Return [x, y] of the center of cell containing provided text 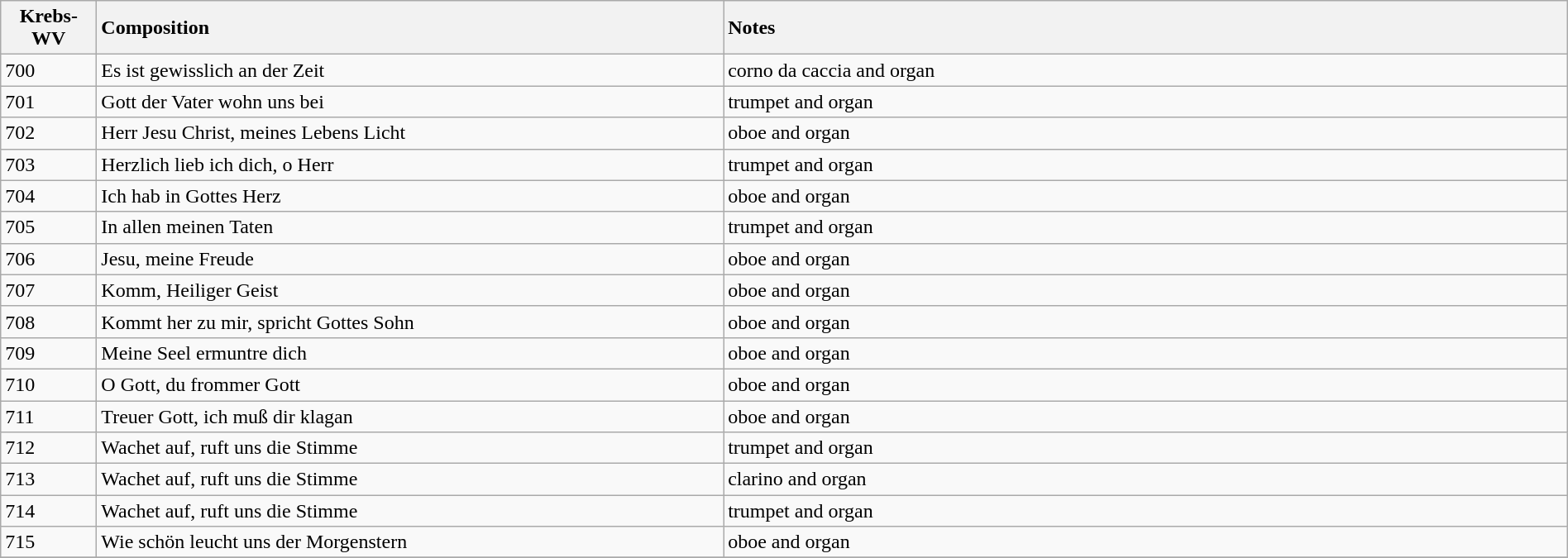
Notes [1146, 28]
corno da caccia and organ [1146, 70]
Herzlich lieb ich dich, o Herr [410, 165]
Jesu, meine Freude [410, 259]
712 [49, 448]
700 [49, 70]
713 [49, 479]
Meine Seel ermuntre dich [410, 353]
706 [49, 259]
702 [49, 133]
714 [49, 511]
Komm, Heiliger Geist [410, 290]
Wie schön leucht uns der Morgenstern [410, 542]
701 [49, 102]
Es ist gewisslich an der Zeit [410, 70]
Gott der Vater wohn uns bei [410, 102]
710 [49, 384]
Ich hab in Gottes Herz [410, 196]
705 [49, 227]
Herr Jesu Christ, meines Lebens Licht [410, 133]
In allen meinen Taten [410, 227]
clarino and organ [1146, 479]
709 [49, 353]
Kommt her zu mir, spricht Gottes Sohn [410, 322]
711 [49, 416]
Composition [410, 28]
Krebs-WV [49, 28]
Treuer Gott, ich muß dir klagan [410, 416]
715 [49, 542]
704 [49, 196]
703 [49, 165]
707 [49, 290]
708 [49, 322]
O Gott, du frommer Gott [410, 384]
